Return the [x, y] coordinate for the center point of the cell that contains the specified text.  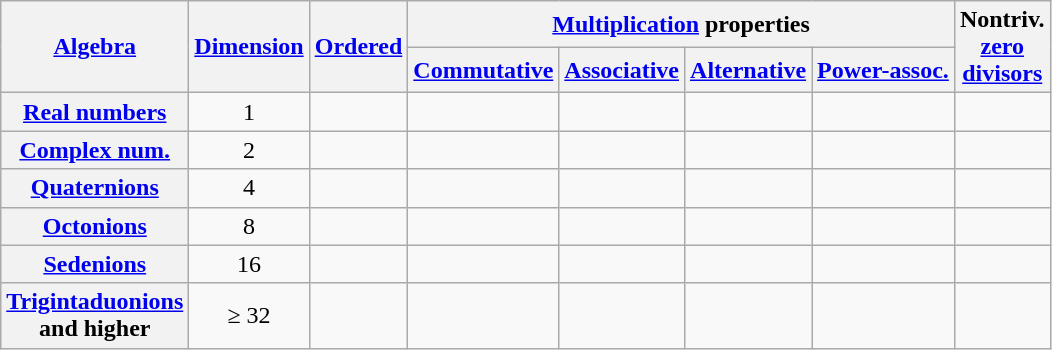
Associative [622, 70]
Power-assoc. [884, 70]
Octonions [95, 226]
Quaternions [95, 188]
Commutative [484, 70]
2 [249, 150]
Dimension [249, 47]
Sedenions [95, 264]
Real numbers [95, 112]
8 [249, 226]
Algebra [95, 47]
Multiplication properties [682, 24]
4 [249, 188]
16 [249, 264]
Alternative [748, 70]
1 [249, 112]
Ordered [358, 47]
≥ 32 [249, 316]
Complex num. [95, 150]
Nontriv.zerodivisors [1002, 47]
Trigintaduonionsand higher [95, 316]
